Pinpoint the cell where the given text exists, returning its [X, Y] midpoint coordinate. 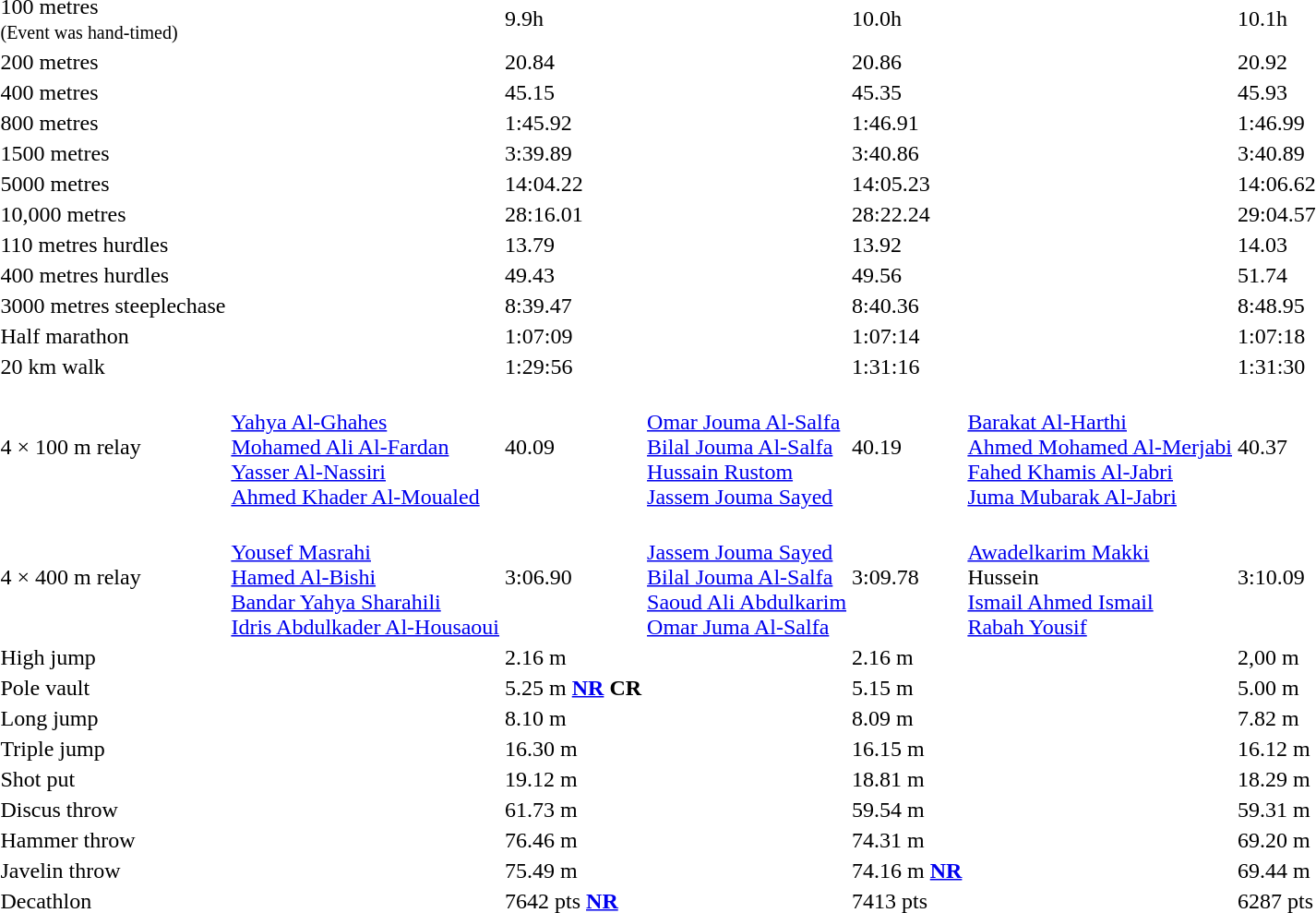
13.92 [907, 245]
59.54 m [907, 810]
49.43 [574, 275]
5.15 m [907, 688]
1:45.92 [574, 123]
3:39.89 [574, 153]
Awadelkarim MakkiHusseinIsmail Ahmed IsmailRabah Yousif [1100, 577]
5.25 m NR CR [574, 688]
Jassem Jouma SayedBilal Jouma Al-SalfaSaoud Ali AbdulkarimOmar Juma Al-Salfa [748, 577]
Barakat Al-HarthiAhmed Mohamed Al-MerjabiFahed Khamis Al-JabriJuma Mubarak Al-Jabri [1100, 447]
75.49 m [574, 871]
40.19 [907, 447]
13.79 [574, 245]
3:40.86 [907, 153]
1:07:09 [574, 336]
40.09 [574, 447]
28:16.01 [574, 214]
14:05.23 [907, 184]
45.15 [574, 92]
45.35 [907, 92]
Yousef MasrahiHamed Al-BishiBandar Yahya SharahiliIdris Abdulkader Al-Housaoui [365, 577]
8:39.47 [574, 306]
8:40.36 [907, 306]
18.81 m [907, 779]
74.16 m NR [907, 871]
1:46.91 [907, 123]
76.46 m [574, 840]
3:09.78 [907, 577]
14:04.22 [574, 184]
74.31 m [907, 840]
61.73 m [574, 810]
Omar Jouma Al-SalfaBilal Jouma Al-SalfaHussain RustomJassem Jouma Sayed [748, 447]
1:07:14 [907, 336]
49.56 [907, 275]
20.84 [574, 62]
20.86 [907, 62]
19.12 m [574, 779]
8.10 m [574, 718]
3:06.90 [574, 577]
16.15 m [907, 749]
1:31:16 [907, 366]
1:29:56 [574, 366]
8.09 m [907, 718]
16.30 m [574, 749]
Yahya Al-GhahesMohamed Ali Al-FardanYasser Al-NassiriAhmed Khader Al-Moualed [365, 447]
28:22.24 [907, 214]
